Return [x, y] of the center of cell containing provided text 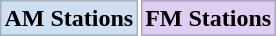
FM Stations [208, 18]
AM Stations [69, 18]
